Find where the given text appears and provide that cell's center as (X, Y) coordinate. 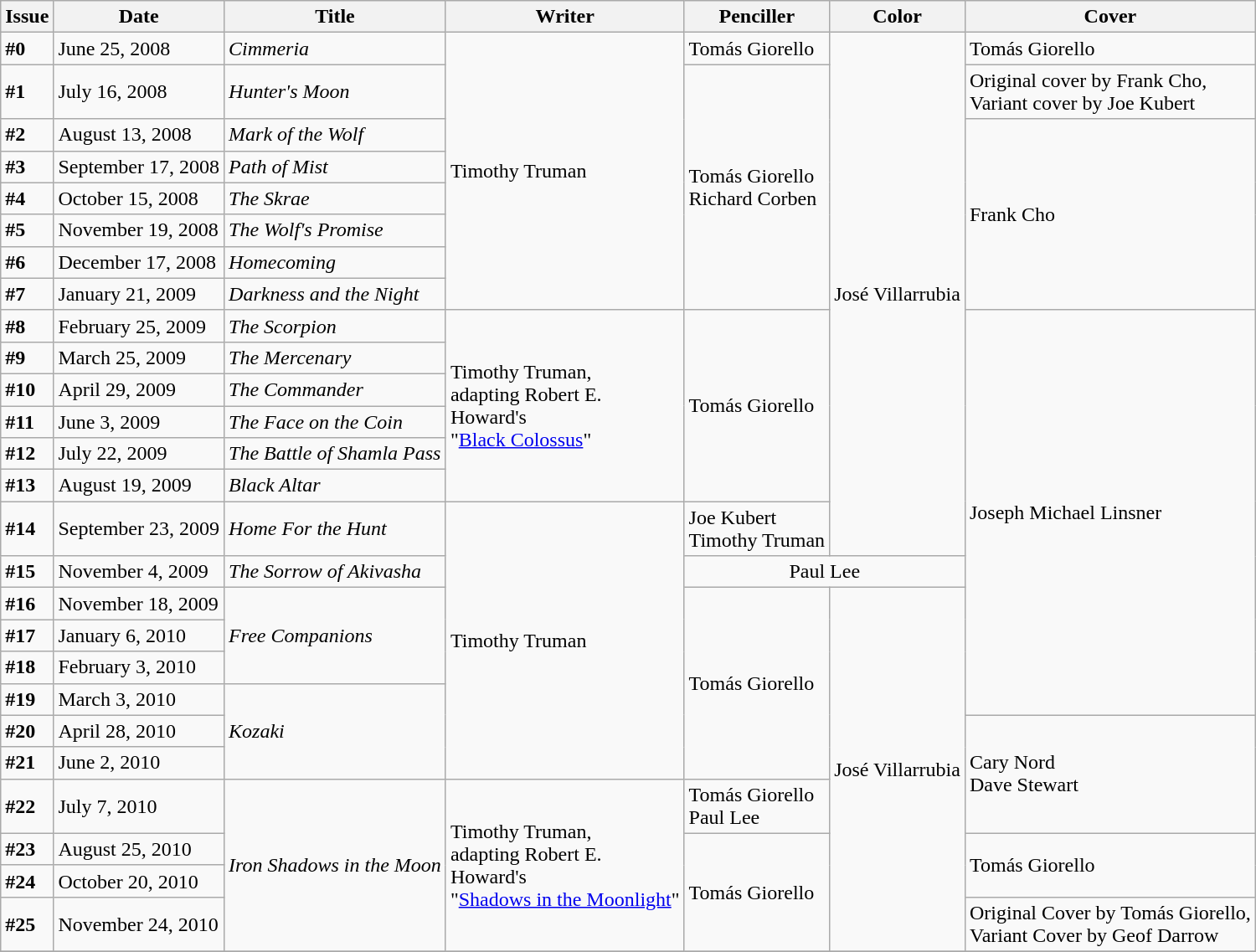
March 25, 2009 (139, 358)
August 19, 2009 (139, 486)
#22 (27, 805)
March 3, 2010 (139, 699)
August 25, 2010 (139, 849)
#11 (27, 421)
Cary NordDave Stewart (1110, 774)
The Scorpion (335, 326)
Date (139, 17)
April 29, 2009 (139, 389)
#8 (27, 326)
The Wolf's Promise (335, 230)
Hunter's Moon (335, 92)
November 4, 2009 (139, 572)
September 23, 2009 (139, 529)
June 25, 2008 (139, 49)
#0 (27, 49)
#5 (27, 230)
Color (898, 17)
#14 (27, 529)
#10 (27, 389)
Timothy Truman,adapting Robert E.Howard's"Black Colossus" (564, 405)
Writer (564, 17)
#24 (27, 881)
July 22, 2009 (139, 454)
February 3, 2010 (139, 667)
#4 (27, 198)
#1 (27, 92)
#25 (27, 924)
July 16, 2008 (139, 92)
The Sorrow of Akivasha (335, 572)
September 17, 2008 (139, 167)
November 19, 2008 (139, 230)
Kozaki (335, 731)
Issue (27, 17)
Penciller (757, 17)
Tomás GiorelloRichard Corben (757, 188)
Free Companions (335, 636)
Mark of the Wolf (335, 135)
Homecoming (335, 262)
June 3, 2009 (139, 421)
Cover (1110, 17)
June 2, 2010 (139, 763)
Path of Mist (335, 167)
Darkness and the Night (335, 294)
February 25, 2009 (139, 326)
Iron Shadows in the Moon (335, 865)
August 13, 2008 (139, 135)
#9 (27, 358)
Black Altar (335, 486)
#16 (27, 604)
#2 (27, 135)
November 24, 2010 (139, 924)
The Mercenary (335, 358)
Joseph Michael Linsner (1110, 512)
Frank Cho (1110, 214)
#17 (27, 636)
The Battle of Shamla Pass (335, 454)
#12 (27, 454)
July 7, 2010 (139, 805)
January 6, 2010 (139, 636)
October 20, 2010 (139, 881)
October 15, 2008 (139, 198)
January 21, 2009 (139, 294)
Home For the Hunt (335, 529)
The Commander (335, 389)
Tomás GiorelloPaul Lee (757, 805)
November 18, 2009 (139, 604)
Original cover by Frank Cho,Variant cover by Joe Kubert (1110, 92)
December 17, 2008 (139, 262)
Title (335, 17)
Joe KubertTimothy Truman (757, 529)
Timothy Truman,adapting Robert E.Howard's"Shadows in the Moonlight" (564, 865)
#7 (27, 294)
The Face on the Coin (335, 421)
Cimmeria (335, 49)
#6 (27, 262)
#20 (27, 731)
#19 (27, 699)
#18 (27, 667)
Paul Lee (824, 572)
April 28, 2010 (139, 731)
The Skrae (335, 198)
#21 (27, 763)
#23 (27, 849)
#3 (27, 167)
Original Cover by Tomás Giorello,Variant Cover by Geof Darrow (1110, 924)
#15 (27, 572)
#13 (27, 486)
